From the cell containing the given text, extract its center point as [X, Y] coordinate. 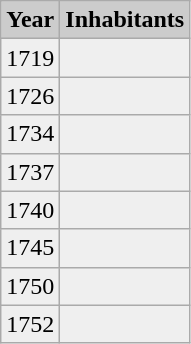
Inhabitants [125, 20]
1750 [30, 286]
1740 [30, 210]
1726 [30, 96]
1734 [30, 134]
1737 [30, 172]
Year [30, 20]
1745 [30, 248]
1752 [30, 324]
1719 [30, 58]
